Capture the cell that displays the provided text and extract its [x, y] central coordinate. 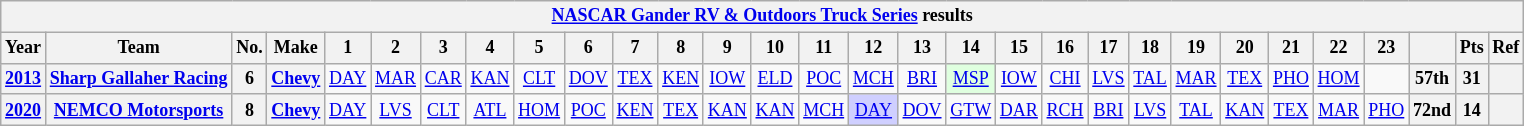
Ref [1506, 48]
Make [296, 48]
23 [1386, 48]
GTW [971, 110]
2013 [24, 78]
57th [1432, 78]
Sharp Gallaher Racing [138, 78]
22 [1338, 48]
Pts [1472, 48]
CAR [443, 78]
72nd [1432, 110]
31 [1472, 78]
DAR [1020, 110]
7 [635, 48]
20 [1245, 48]
5 [540, 48]
2020 [24, 110]
9 [727, 48]
13 [922, 48]
NEMCO Motorsports [138, 110]
1 [348, 48]
MSP [971, 78]
Team [138, 48]
CHI [1065, 78]
18 [1150, 48]
Year [24, 48]
11 [824, 48]
16 [1065, 48]
2 [396, 48]
21 [1292, 48]
NASCAR Gander RV & Outdoors Truck Series results [762, 16]
ELD [775, 78]
RCH [1065, 110]
4 [490, 48]
12 [874, 48]
ATL [490, 110]
17 [1108, 48]
No. [250, 48]
15 [1020, 48]
10 [775, 48]
3 [443, 48]
19 [1196, 48]
